Pinpoint the cell where the given text exists, returning its [X, Y] midpoint coordinate. 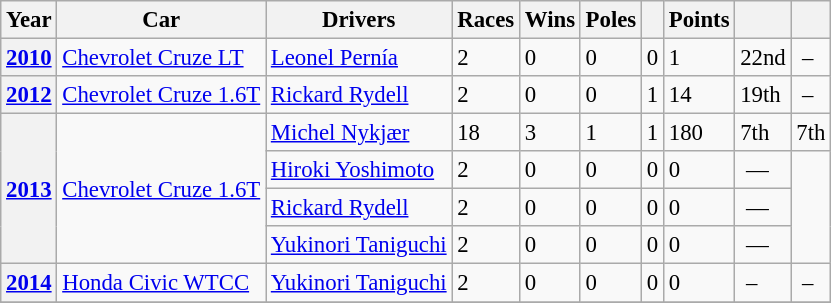
Races [486, 20]
180 [700, 133]
Year [29, 20]
Car [162, 20]
18 [486, 133]
19th [763, 95]
22nd [763, 58]
14 [700, 95]
2012 [29, 95]
Drivers [359, 20]
3 [550, 133]
Wins [550, 20]
Points [700, 20]
2013 [29, 189]
Honda Civic WTCC [162, 283]
2010 [29, 58]
Chevrolet Cruze LT [162, 58]
Poles [610, 20]
Michel Nykjær [359, 133]
Hiroki Yoshimoto [359, 170]
2014 [29, 283]
Leonel Pernía [359, 58]
